Detect which cell encompasses the target text, then output its (x, y) center coordinate. 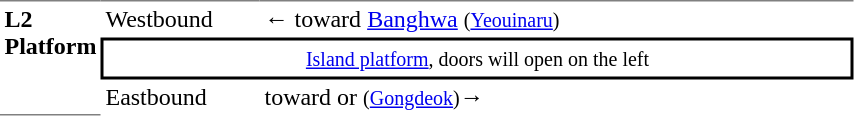
← toward Banghwa (Yeouinaru) (557, 19)
Island platform, doors will open on the left (478, 59)
toward or (Gongdeok)→ (557, 98)
Eastbound (180, 98)
L2Platform (50, 58)
Westbound (180, 19)
